From the cell containing the given text, extract its center point as (X, Y) coordinate. 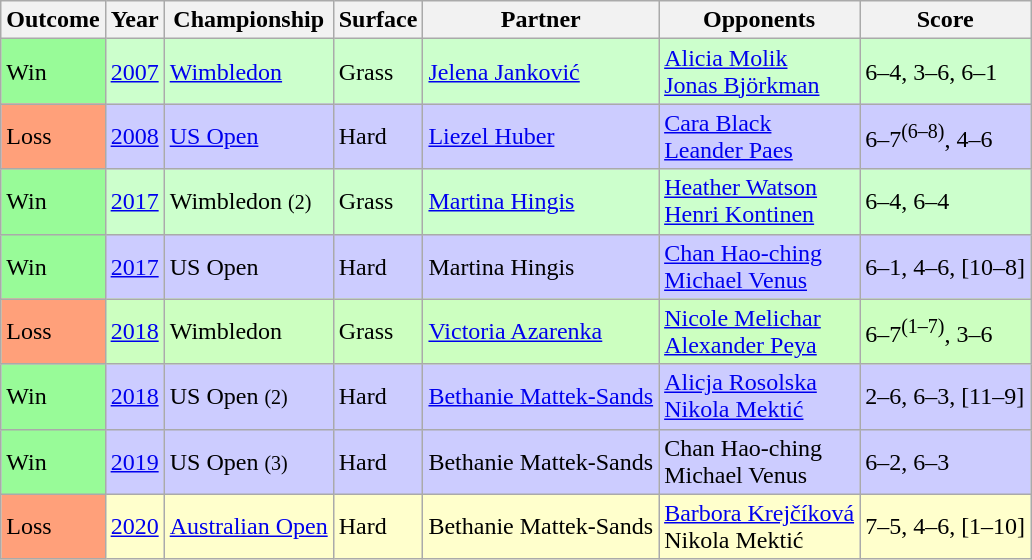
6–4, 3–6, 6–1 (946, 72)
6–1, 4–6, [10–8] (946, 266)
Victoria Azarenka (541, 332)
6–7(1–7), 3–6 (946, 332)
2019 (134, 462)
2020 (134, 526)
Barbora Krejčíková Nikola Mektić (760, 526)
Wimbledon (2) (248, 202)
2–6, 6–3, [11–9] (946, 396)
Score (946, 20)
Year (134, 20)
US Open (3) (248, 462)
7–5, 4–6, [1–10] (946, 526)
Outcome (53, 20)
Australian Open (248, 526)
6–2, 6–3 (946, 462)
Alicia Molik Jonas Björkman (760, 72)
6–4, 6–4 (946, 202)
6–7(6–8), 4–6 (946, 136)
Opponents (760, 20)
Heather Watson Henri Kontinen (760, 202)
Jelena Janković (541, 72)
2007 (134, 72)
Surface (378, 20)
Championship (248, 20)
Nicole Melichar Alexander Peya (760, 332)
Partner (541, 20)
2008 (134, 136)
Alicja Rosolska Nikola Mektić (760, 396)
Cara Black Leander Paes (760, 136)
US Open (2) (248, 396)
Liezel Huber (541, 136)
